Provide the (x, y) coordinate of the cell's center where the given text is located.  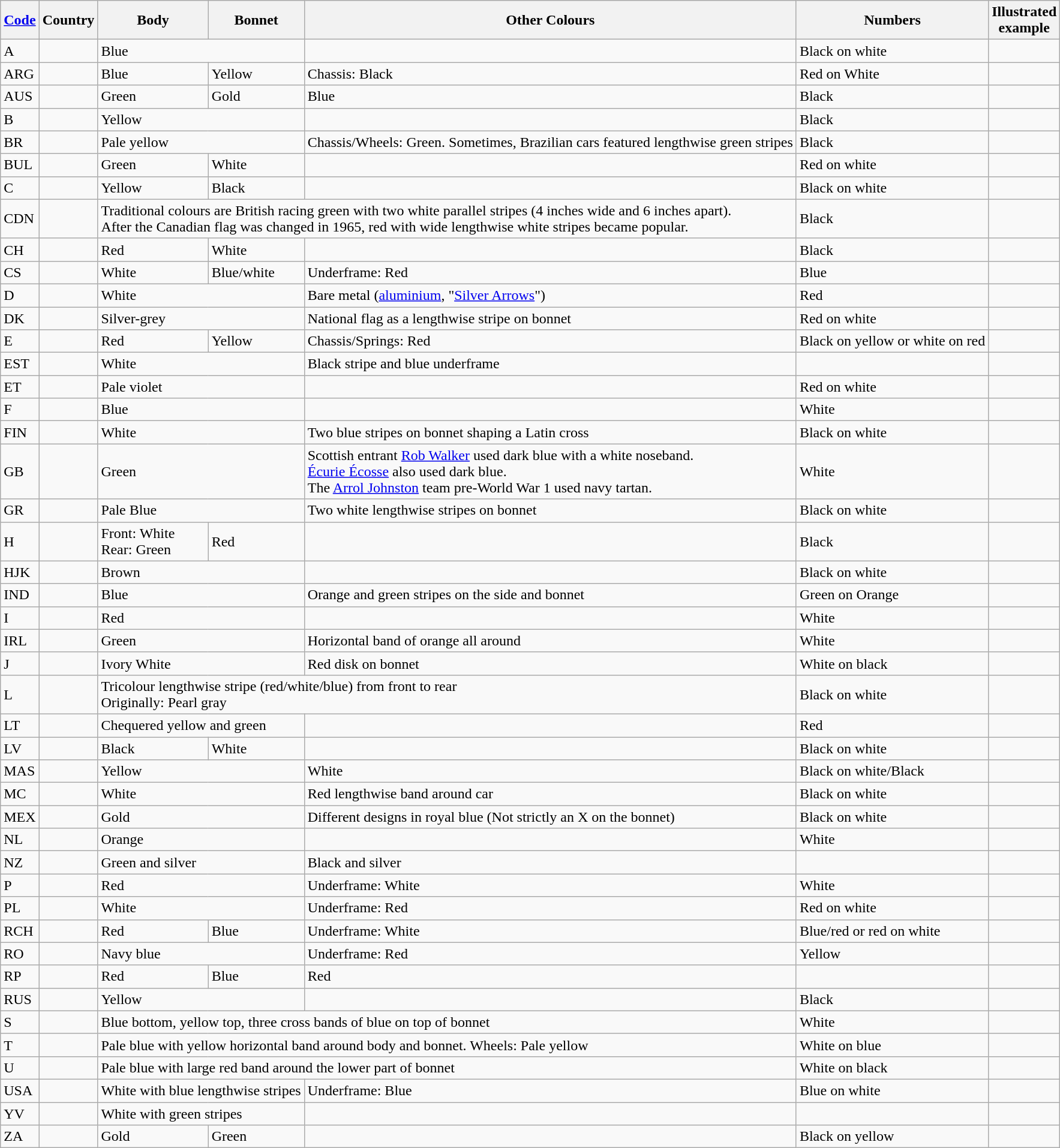
EST (20, 364)
ZA (20, 1137)
NL (20, 840)
MEX (20, 817)
Pale Blue (201, 510)
Horizontal band of orange all around (550, 641)
Bare metal (aluminium, "Silver Arrows") (550, 295)
Country (68, 20)
S (20, 1022)
Pale blue with yellow horizontal band around body and bonnet. Wheels: Pale yellow (447, 1045)
CH (20, 250)
Red disk on bonnet (550, 663)
Red on White (892, 74)
Bonnet (256, 20)
Orange (201, 840)
P (20, 885)
Pale yellow (201, 142)
Numbers (892, 20)
Illustratedexample (1025, 20)
L (20, 695)
MC (20, 794)
Chassis/Springs: Red (550, 341)
YV (20, 1114)
Black stripe and blue underframe (550, 364)
CS (20, 272)
Two blue stripes on bonnet shaping a Latin cross (550, 432)
LT (20, 725)
Brown (201, 572)
Black on yellow (892, 1137)
RCH (20, 931)
MAS (20, 771)
Black on yellow or white on red (892, 341)
GB (20, 471)
Red lengthwise band around car (550, 794)
J (20, 663)
U (20, 1068)
BR (20, 142)
Chassis: Black (550, 74)
RO (20, 954)
Blue bottom, yellow top, three cross bands of blue on top of bonnet (447, 1022)
Ivory White (201, 663)
IND (20, 595)
White with green stripes (201, 1114)
Green and silver (201, 862)
Blue on white (892, 1090)
Green on Orange (892, 595)
GR (20, 510)
NZ (20, 862)
Blue/white (256, 272)
H (20, 541)
I (20, 618)
National flag as a lengthwise stripe on bonnet (550, 318)
CDN (20, 218)
AUS (20, 97)
RP (20, 976)
PL (20, 908)
HJK (20, 572)
Navy blue (201, 954)
Orange and green stripes on the side and bonnet (550, 595)
White on blue (892, 1045)
White with blue lengthwise stripes (201, 1090)
Body (153, 20)
B (20, 119)
Blue/red or red on white (892, 931)
Tricolour lengthwise stripe (red/white/blue) from front to rearOriginally: Pearl gray (447, 695)
LV (20, 748)
RUS (20, 999)
Code (20, 20)
DK (20, 318)
IRL (20, 641)
T (20, 1045)
Other Colours (550, 20)
Two white lengthwise stripes on bonnet (550, 510)
BUL (20, 165)
Chequered yellow and green (201, 725)
Pale violet (201, 387)
ARG (20, 74)
FIN (20, 432)
F (20, 410)
Chassis/Wheels: Green. Sometimes, Brazilian cars featured lengthwise green stripes (550, 142)
Front: WhiteRear: Green (153, 541)
D (20, 295)
Black on white/Black (892, 771)
Pale blue with large red band around the lower part of bonnet (447, 1068)
Silver-grey (201, 318)
A (20, 51)
Black and silver (550, 862)
C (20, 188)
E (20, 341)
USA (20, 1090)
Underframe: Blue (550, 1090)
Different designs in royal blue (Not strictly an X on the bonnet) (550, 817)
ET (20, 387)
